Extract the (x, y) coordinate from the center of the cell holding the provided text.  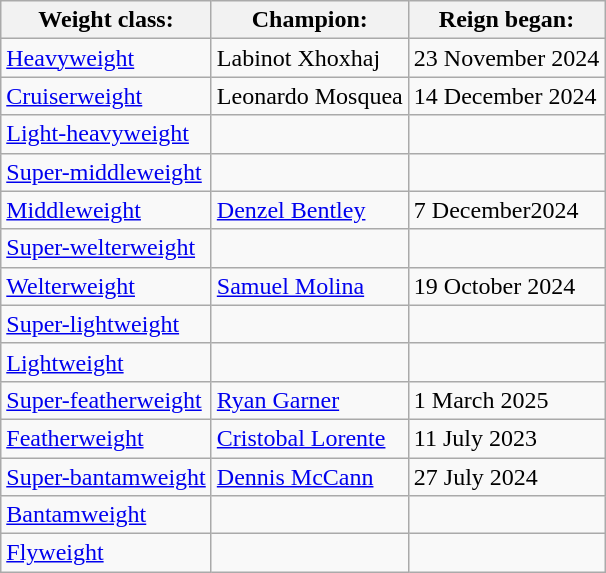
14 December 2024 (506, 96)
Featherweight (106, 438)
Super-lightweight (106, 324)
Super-middleweight (106, 172)
11 July 2023 (506, 438)
Bantamweight (106, 515)
Labinot Xhoxhaj (310, 58)
Heavyweight (106, 58)
Lightweight (106, 362)
27 July 2024 (506, 477)
Middleweight (106, 210)
Super-welterweight (106, 248)
Ryan Garner (310, 400)
Flyweight (106, 553)
1 March 2025 (506, 400)
Super-featherweight (106, 400)
Cristobal Lorente (310, 438)
Welterweight (106, 286)
Champion: (310, 20)
7 December2024 (506, 210)
Reign began: (506, 20)
Light-heavyweight (106, 134)
Super-bantamweight (106, 477)
Cruiserweight (106, 96)
Denzel Bentley (310, 210)
23 November 2024 (506, 58)
Leonardo Mosquea (310, 96)
19 October 2024 (506, 286)
Weight class: (106, 20)
Samuel Molina (310, 286)
Dennis McCann (310, 477)
